Detect which cell encompasses the target text, then output its [X, Y] center coordinate. 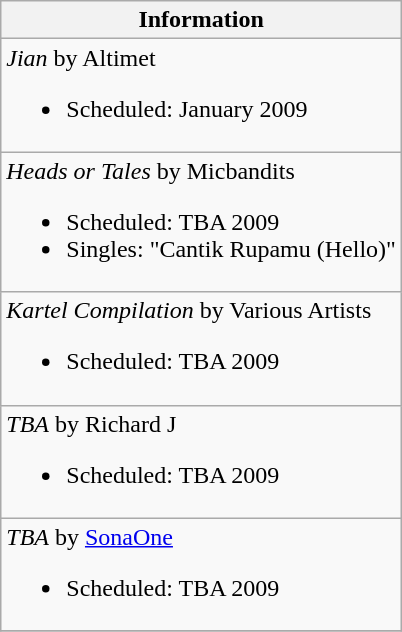
TBA by Richard JScheduled: TBA 2009 [202, 462]
Heads or Tales by MicbanditsScheduled: TBA 2009Singles: "Cantik Rupamu (Hello)" [202, 222]
Information [202, 20]
Kartel Compilation by Various ArtistsScheduled: TBA 2009 [202, 348]
TBA by SonaOneScheduled: TBA 2009 [202, 574]
Jian by AltimetScheduled: January 2009 [202, 96]
